Find where the given text appears and provide that cell's center as (X, Y) coordinate. 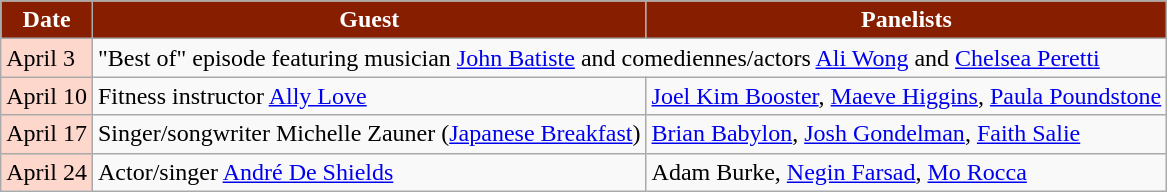
Singer/songwriter Michelle Zauner (Japanese Breakfast) (369, 134)
April 3 (47, 58)
Brian Babylon, Josh Gondelman, Faith Salie (906, 134)
April 17 (47, 134)
Date (47, 20)
"Best of" episode featuring musician John Batiste and comediennes/actors Ali Wong and Chelsea Peretti (629, 58)
April 24 (47, 172)
Fitness instructor Ally Love (369, 96)
Guest (369, 20)
April 10 (47, 96)
Joel Kim Booster, Maeve Higgins, Paula Poundstone (906, 96)
Actor/singer André De Shields (369, 172)
Panelists (906, 20)
Adam Burke, Negin Farsad, Mo Rocca (906, 172)
